Search for the cell housing the specified text and yield its (X, Y) center coordinate. 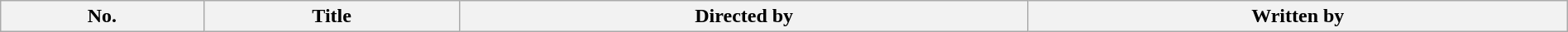
Directed by (744, 16)
Written by (1298, 16)
Title (332, 16)
No. (103, 16)
